For the text-containing cell, return its midpoint in (x, y) coordinate format. 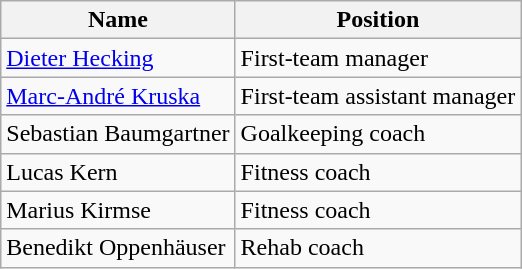
Marc-André Kruska (118, 96)
Lucas Kern (118, 172)
First-team assistant manager (378, 96)
Position (378, 20)
Rehab coach (378, 248)
First-team manager (378, 58)
Marius Kirmse (118, 210)
Dieter Hecking (118, 58)
Name (118, 20)
Benedikt Oppenhäuser (118, 248)
Sebastian Baumgartner (118, 134)
Goalkeeping coach (378, 134)
